Return [x, y] of the center of cell containing provided text 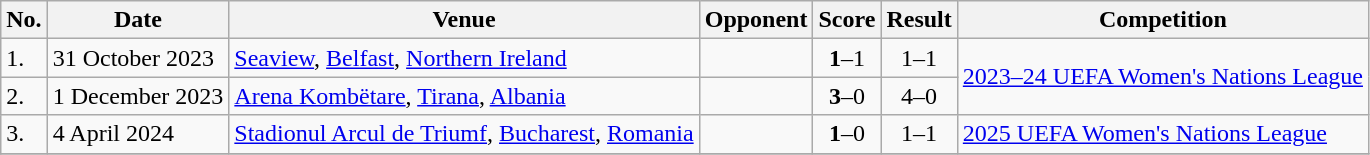
2025 UEFA Women's Nations League [1162, 134]
Opponent [756, 20]
Seaview, Belfast, Northern Ireland [464, 58]
Score [847, 20]
4 April 2024 [138, 134]
3. [24, 134]
1. [24, 58]
1 December 2023 [138, 96]
1–0 [847, 134]
31 October 2023 [138, 58]
3–0 [847, 96]
Result [919, 20]
Arena Kombëtare, Tirana, Albania [464, 96]
No. [24, 20]
Competition [1162, 20]
2. [24, 96]
Date [138, 20]
2023–24 UEFA Women's Nations League [1162, 77]
Venue [464, 20]
4–0 [919, 96]
Stadionul Arcul de Triumf, Bucharest, Romania [464, 134]
